Detect which cell encompasses the target text, then output its [X, Y] center coordinate. 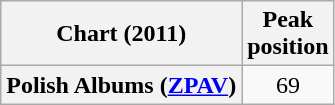
Polish Albums (ZPAV) [122, 85]
Peakposition [288, 34]
Chart (2011) [122, 34]
69 [288, 85]
